Search for the cell housing the specified text and yield its (x, y) center coordinate. 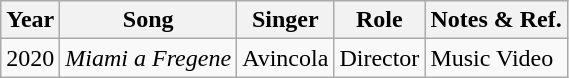
Music Video (496, 58)
2020 (30, 58)
Year (30, 20)
Avincola (286, 58)
Role (380, 20)
Miami a Fregene (148, 58)
Director (380, 58)
Notes & Ref. (496, 20)
Song (148, 20)
Singer (286, 20)
